From the cell containing the given text, extract its center point as (X, Y) coordinate. 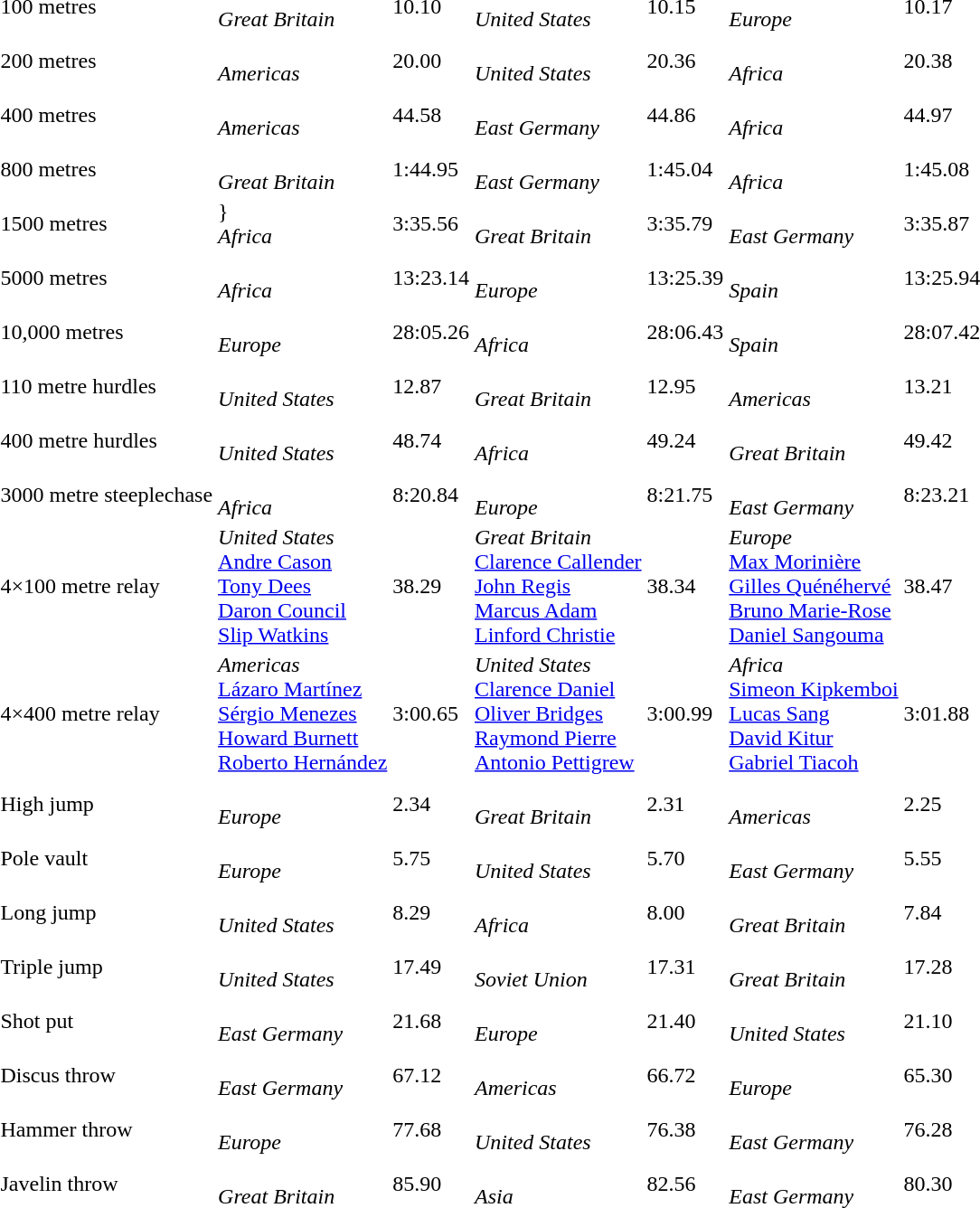
} Africa (303, 224)
21.68 (431, 1022)
12.95 (685, 387)
5.75 (431, 859)
3:00.99 (685, 713)
12.87 (431, 387)
49.24 (685, 441)
3:35.56 (431, 224)
3:00.65 (431, 713)
8.29 (431, 913)
8:20.84 (431, 495)
17.49 (431, 967)
3:35.79 (685, 224)
AmericasLázaro MartínezSérgio MenezesHoward BurnettRoberto Hernández (303, 713)
28:06.43 (685, 333)
28:05.26 (431, 333)
Soviet Union (559, 967)
66.72 (685, 1076)
8:21.75 (685, 495)
67.12 (431, 1076)
38.29 (431, 586)
1:44.95 (431, 170)
13:23.14 (431, 278)
8.00 (685, 913)
United StatesAndre CasonTony DeesDaron CouncilSlip Watkins (303, 586)
2.34 (431, 805)
76.38 (685, 1130)
20.36 (685, 61)
38.34 (685, 586)
EuropeMax MorinièreGilles QuénéhervéBruno Marie-RoseDaniel Sangouma (814, 586)
44.58 (431, 116)
20.00 (431, 61)
48.74 (431, 441)
AfricaSimeon KipkemboiLucas SangDavid KiturGabriel Tiacoh (814, 713)
77.68 (431, 1130)
United StatesClarence DanielOliver BridgesRaymond PierreAntonio Pettigrew (559, 713)
21.40 (685, 1022)
2.31 (685, 805)
44.86 (685, 116)
13:25.39 (685, 278)
Great BritainClarence CallenderJohn RegisMarcus AdamLinford Christie (559, 586)
5.70 (685, 859)
17.31 (685, 967)
1:45.04 (685, 170)
